Return [x, y] of the center of cell containing provided text 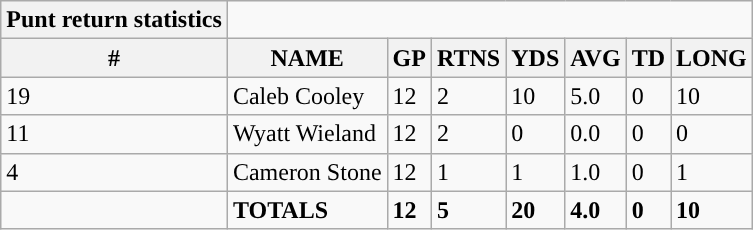
5.0 [596, 96]
AVG [596, 58]
5 [468, 210]
LONG [712, 58]
Wyatt Wieland [307, 134]
# [114, 58]
RTNS [468, 58]
0.0 [596, 134]
20 [536, 210]
11 [114, 134]
TD [648, 58]
NAME [307, 58]
4.0 [596, 210]
Cameron Stone [307, 172]
Punt return statistics [114, 20]
Caleb Cooley [307, 96]
19 [114, 96]
4 [114, 172]
YDS [536, 58]
TOTALS [307, 210]
1.0 [596, 172]
GP [409, 58]
